From the cell containing the given text, extract its center point as (X, Y) coordinate. 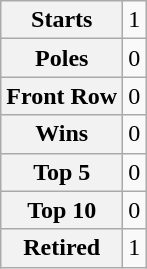
Top 10 (62, 210)
Front Row (62, 96)
Starts (62, 20)
Top 5 (62, 172)
Wins (62, 134)
Retired (62, 248)
Poles (62, 58)
